Return the (X, Y) coordinate for the center point of the cell that contains the specified text.  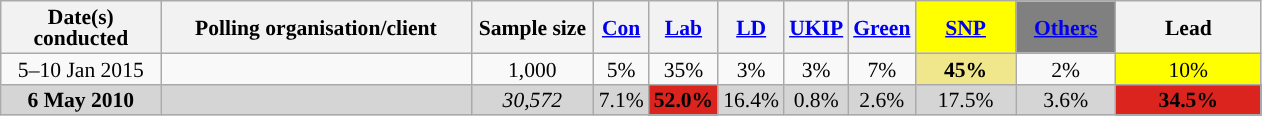
34.5% (1188, 100)
7.1% (622, 100)
Date(s)conducted (81, 27)
35% (684, 68)
16.4% (751, 100)
Lab (684, 27)
Lead (1188, 27)
1,000 (532, 68)
10% (1188, 68)
6 May 2010 (81, 100)
Others (1066, 27)
SNP (965, 27)
45% (965, 68)
Green (882, 27)
0.8% (816, 100)
30,572 (532, 100)
2% (1066, 68)
5% (622, 68)
52.0% (684, 100)
7% (882, 68)
5–10 Jan 2015 (81, 68)
Sample size (532, 27)
17.5% (965, 100)
Con (622, 27)
UKIP (816, 27)
LD (751, 27)
Polling organisation/client (316, 27)
2.6% (882, 100)
3.6% (1066, 100)
